Detect which cell encompasses the target text, then output its (X, Y) center coordinate. 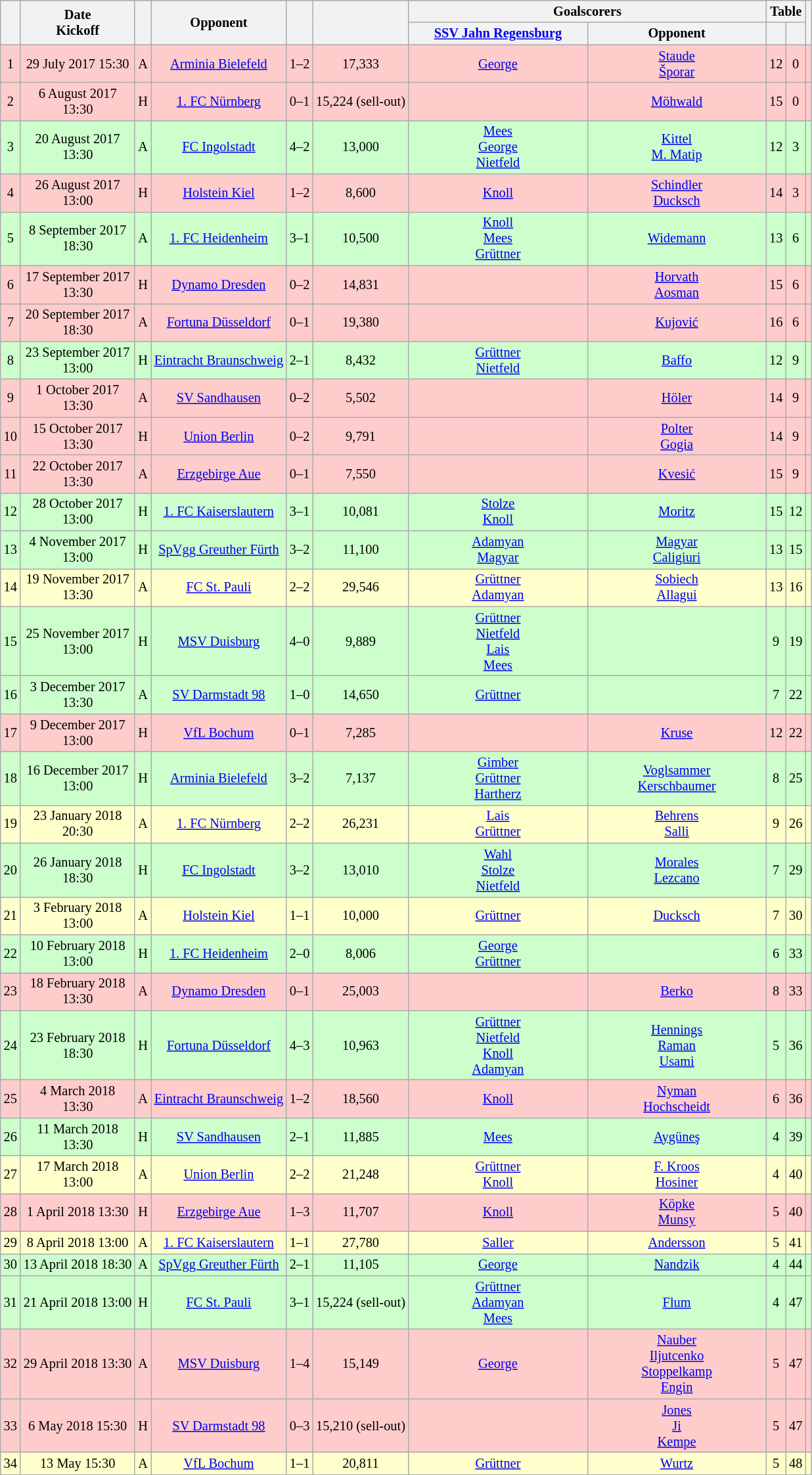
F. Kroos Hosiner (677, 1175)
Table (786, 11)
Adamyan Magyar (498, 550)
3 December 2017 13:30 (78, 694)
34 (11, 1463)
24 (11, 1045)
11,707 (361, 1212)
11,885 (361, 1137)
17 (11, 733)
Kvesić (677, 474)
26 August 2017 13:00 (78, 193)
Nandzik (677, 1265)
13 May 15:30 (78, 1463)
Grüttner Nietfeld Lais Mees (498, 641)
14,650 (361, 694)
19 November 2017 13:30 (78, 587)
Wahl Stolze Nietfeld (498, 870)
Saller (498, 1242)
31 (11, 1302)
10 February 2018 13:00 (78, 953)
20 August 2017 13:30 (78, 147)
Flum (677, 1302)
Voglsammer Kerschbaumer (677, 779)
29 July 2017 15:30 (78, 64)
7,137 (361, 779)
27 (11, 1175)
25 November 2017 13:00 (78, 641)
17 September 2017 13:30 (78, 284)
Mees George Nietfeld (498, 147)
Ducksch (677, 916)
Köpke Munsy (677, 1212)
4–2 (300, 147)
Kittel M. Matip (677, 147)
20,811 (361, 1463)
Nyman Hochscheidt (677, 1099)
Goalscorers (587, 11)
Kruse (677, 733)
32 (11, 1364)
26,231 (361, 824)
Möhwald (677, 101)
48 (796, 1463)
Jones Ji Kempe (677, 1426)
11 (11, 474)
Morales Lezcano (677, 870)
23 January 2018 20:30 (78, 824)
1–4 (300, 1364)
Aygüneş (677, 1137)
Horvath Aosman (677, 284)
3 February 2018 13:00 (78, 916)
4–0 (300, 641)
Höler (677, 398)
Knoll Mees Grüttner (498, 238)
Baffo (677, 360)
17,333 (361, 64)
25,003 (361, 991)
1–0 (300, 694)
22 October 2017 13:30 (78, 474)
7,550 (361, 474)
6 May 2018 15:30 (78, 1426)
8,432 (361, 360)
17 March 2018 13:00 (78, 1175)
10,500 (361, 238)
Grüttner Nietfeld Knoll Adamyan (498, 1045)
10,081 (361, 512)
10 (11, 436)
Sobiech Allagui (677, 587)
Hennings Raman Usami (677, 1045)
15,149 (361, 1364)
20 September 2017 18:30 (78, 323)
9,889 (361, 641)
28 October 2017 13:00 (78, 512)
1 (11, 64)
21,248 (361, 1175)
10,963 (361, 1045)
16 December 2017 13:00 (78, 779)
15 October 2017 13:30 (78, 436)
13,000 (361, 147)
Grüttner Knoll (498, 1175)
39 (796, 1137)
28 (11, 1212)
13 April 2018 18:30 (78, 1265)
Staude Šporar (677, 64)
21 April 2018 13:00 (78, 1302)
29 April 2018 13:30 (78, 1364)
1–3 (300, 1212)
Andersson (677, 1242)
13,010 (361, 870)
1 October 2017 13:30 (78, 398)
Behrens Salli (677, 824)
Kujović (677, 323)
5,502 (361, 398)
18 February 2018 13:30 (78, 991)
6 August 2017 13:30 (78, 101)
15,210 (sell-out) (361, 1426)
Grüttner Adamyan Mees (498, 1302)
29,546 (361, 587)
8,006 (361, 953)
7,285 (361, 733)
11,100 (361, 550)
Gimber Grüttner Hartherz (498, 779)
Widemann (677, 238)
10,000 (361, 916)
Stolze Knoll (498, 512)
Lais Grüttner (498, 824)
18 (11, 779)
23 September 2017 13:00 (78, 360)
George Grüttner (498, 953)
21 (11, 916)
11,105 (361, 1265)
9,791 (361, 436)
11 March 2018 13:30 (78, 1137)
8 April 2018 13:00 (78, 1242)
Mees (498, 1137)
SSV Jahn Regensburg (498, 34)
2 (11, 101)
26 January 2018 18:30 (78, 870)
23 (11, 991)
Magyar Caligiuri (677, 550)
18,560 (361, 1099)
Moritz (677, 512)
DateKickoff (78, 22)
Polter Gogia (677, 436)
4–3 (300, 1045)
4 November 2017 13:00 (78, 550)
8 September 2017 18:30 (78, 238)
Wurtz (677, 1463)
1 April 2018 13:30 (78, 1212)
8,600 (361, 193)
23 February 2018 18:30 (78, 1045)
14,831 (361, 284)
2–0 (300, 953)
Grüttner Nietfeld (498, 360)
19,380 (361, 323)
Grüttner Adamyan (498, 587)
Nauber Iljutcenko Stoppelkamp Engin (677, 1364)
0–3 (300, 1426)
4 March 2018 13:30 (78, 1099)
Berko (677, 991)
20 (11, 870)
Schindler Ducksch (677, 193)
44 (796, 1265)
9 December 2017 13:00 (78, 733)
41 (796, 1242)
27,780 (361, 1242)
